Provide the (X, Y) coordinate of the cell's center where the given text is located.  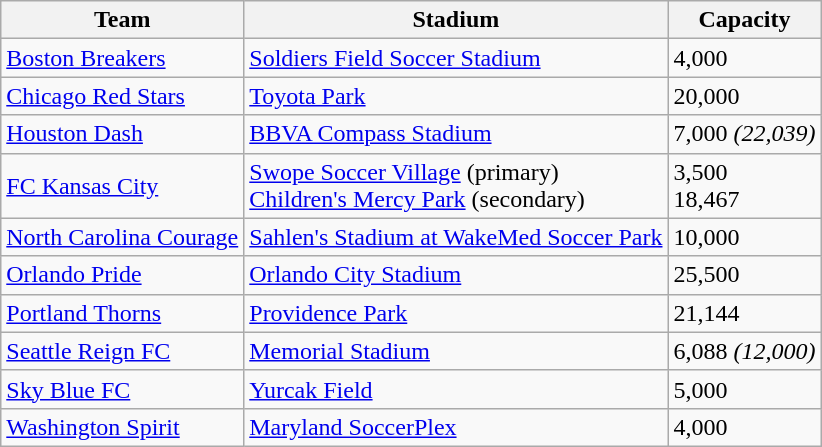
Orlando Pride (122, 275)
3,50018,467 (744, 186)
5,000 (744, 389)
20,000 (744, 96)
Chicago Red Stars (122, 96)
25,500 (744, 275)
6,088 (12,000) (744, 351)
Yurcak Field (456, 389)
Sky Blue FC (122, 389)
Providence Park (456, 313)
BBVA Compass Stadium (456, 134)
Toyota Park (456, 96)
Memorial Stadium (456, 351)
Soldiers Field Soccer Stadium (456, 58)
Sahlen's Stadium at WakeMed Soccer Park (456, 237)
Washington Spirit (122, 427)
Boston Breakers (122, 58)
10,000 (744, 237)
Portland Thorns (122, 313)
Stadium (456, 20)
7,000 (22,039) (744, 134)
Houston Dash (122, 134)
Capacity (744, 20)
Maryland SoccerPlex (456, 427)
Seattle Reign FC (122, 351)
21,144 (744, 313)
Team (122, 20)
Orlando City Stadium (456, 275)
FC Kansas City (122, 186)
North Carolina Courage (122, 237)
Swope Soccer Village (primary)Children's Mercy Park (secondary) (456, 186)
